Find where the given text appears and provide that cell's center as (x, y) coordinate. 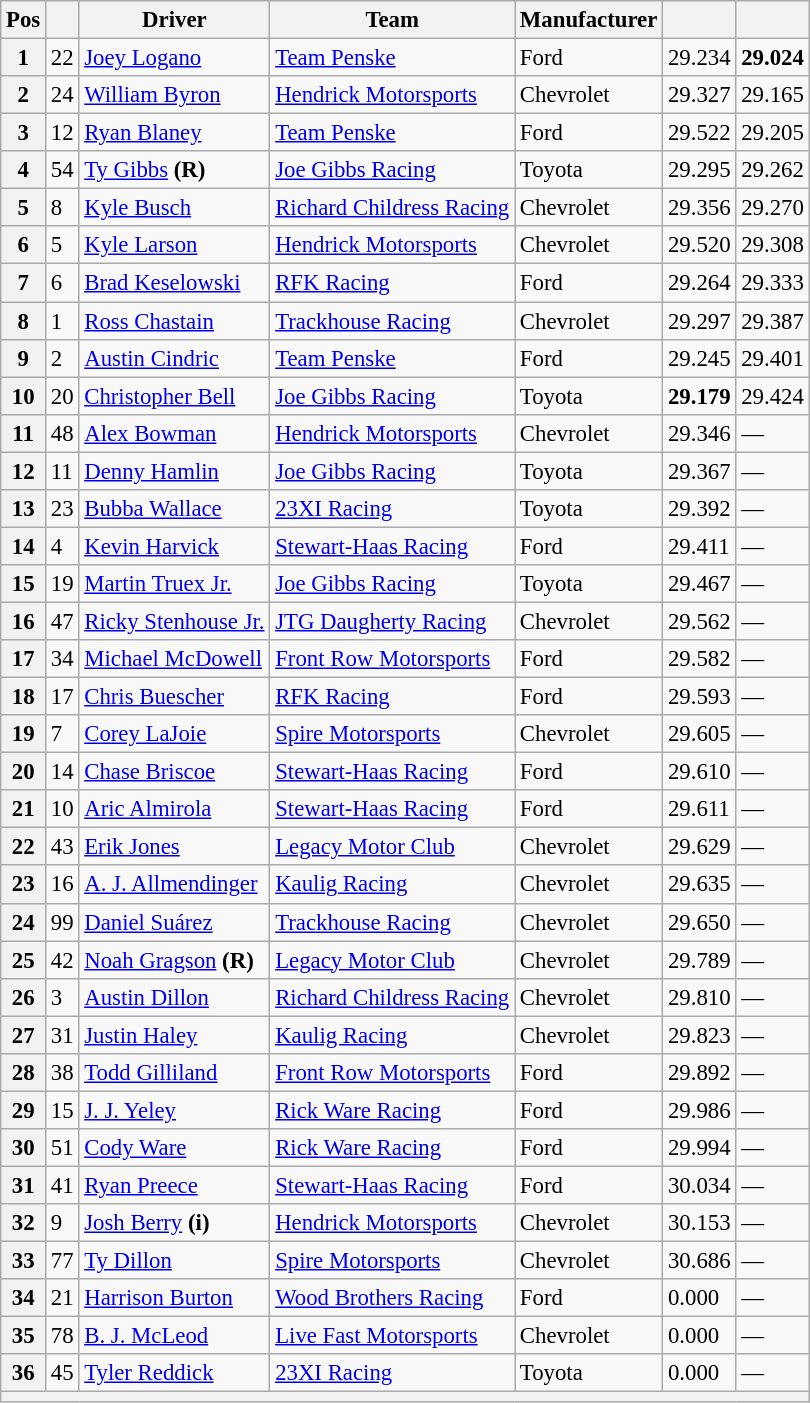
30.686 (700, 1261)
29.346 (700, 433)
29.308 (772, 245)
JTG Daugherty Racing (392, 621)
28 (24, 1073)
29 (24, 1110)
35 (24, 1336)
Alex Bowman (174, 433)
29.562 (700, 621)
Ricky Stenhouse Jr. (174, 621)
29.245 (700, 358)
36 (24, 1373)
J. J. Yeley (174, 1110)
54 (62, 170)
29.367 (700, 471)
Pos (24, 20)
Kyle Busch (174, 208)
29.165 (772, 95)
29.264 (700, 283)
29.327 (700, 95)
Live Fast Motorsports (392, 1336)
Ryan Blaney (174, 133)
A. J. Allmendinger (174, 885)
29.986 (700, 1110)
Christopher Bell (174, 396)
Justin Haley (174, 1035)
Team (392, 20)
30 (24, 1148)
48 (62, 433)
Denny Hamlin (174, 471)
27 (24, 1035)
Chris Buescher (174, 697)
29.593 (700, 697)
Aric Almirola (174, 809)
Joey Logano (174, 58)
29.605 (700, 734)
18 (24, 697)
Tyler Reddick (174, 1373)
29.520 (700, 245)
29.295 (700, 170)
32 (24, 1223)
Erik Jones (174, 847)
29.994 (700, 1148)
25 (24, 960)
29.611 (700, 809)
29.635 (700, 885)
29.610 (700, 772)
Austin Cindric (174, 358)
Kyle Larson (174, 245)
Manufacturer (589, 20)
William Byron (174, 95)
29.392 (700, 509)
29.356 (700, 208)
29.024 (772, 58)
45 (62, 1373)
Harrison Burton (174, 1298)
Ross Chastain (174, 321)
29.179 (700, 396)
43 (62, 847)
29.411 (700, 546)
29.424 (772, 396)
47 (62, 621)
Kevin Harvick (174, 546)
29.823 (700, 1035)
26 (24, 997)
B. J. McLeod (174, 1336)
99 (62, 922)
Cody Ware (174, 1148)
29.333 (772, 283)
Martin Truex Jr. (174, 584)
Driver (174, 20)
38 (62, 1073)
29.467 (700, 584)
Ty Dillon (174, 1261)
Daniel Suárez (174, 922)
29.262 (772, 170)
29.234 (700, 58)
33 (24, 1261)
Noah Gragson (R) (174, 960)
Chase Briscoe (174, 772)
Ryan Preece (174, 1185)
29.387 (772, 321)
Bubba Wallace (174, 509)
29.650 (700, 922)
Brad Keselowski (174, 283)
Wood Brothers Racing (392, 1298)
Josh Berry (i) (174, 1223)
29.205 (772, 133)
Ty Gibbs (R) (174, 170)
29.401 (772, 358)
29.892 (700, 1073)
29.270 (772, 208)
Austin Dillon (174, 997)
51 (62, 1148)
29.789 (700, 960)
30.153 (700, 1223)
Todd Gilliland (174, 1073)
Michael McDowell (174, 659)
78 (62, 1336)
29.297 (700, 321)
29.629 (700, 847)
77 (62, 1261)
29.810 (700, 997)
42 (62, 960)
30.034 (700, 1185)
13 (24, 509)
Corey LaJoie (174, 734)
29.522 (700, 133)
29.582 (700, 659)
41 (62, 1185)
